Find where the given text appears and provide that cell's center as (x, y) coordinate. 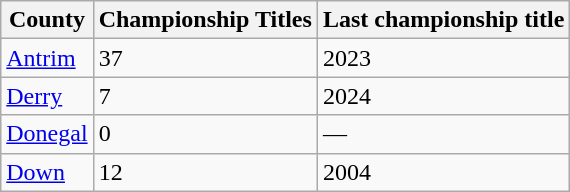
Antrim (47, 58)
— (443, 134)
0 (205, 134)
2004 (443, 172)
Donegal (47, 134)
Derry (47, 96)
2024 (443, 96)
7 (205, 96)
12 (205, 172)
Last championship title (443, 20)
Championship Titles (205, 20)
Down (47, 172)
37 (205, 58)
County (47, 20)
2023 (443, 58)
